Determine the (x, y) coordinate at the center of the cell enclosing the given text.  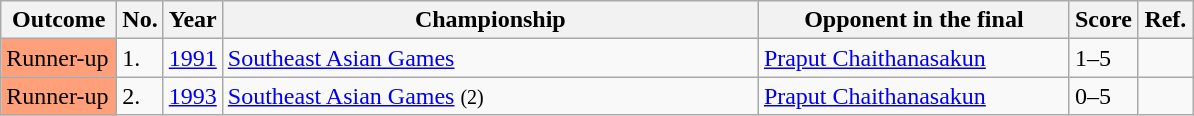
No. (140, 20)
0–5 (1103, 96)
2. (140, 96)
1991 (192, 58)
1–5 (1103, 58)
1993 (192, 96)
Year (192, 20)
Southeast Asian Games (490, 58)
Southeast Asian Games (2) (490, 96)
Ref. (1165, 20)
Score (1103, 20)
Opponent in the final (914, 20)
1. (140, 58)
Championship (490, 20)
Outcome (59, 20)
